Locate the cell with the specified text and output its [X, Y] center coordinate. 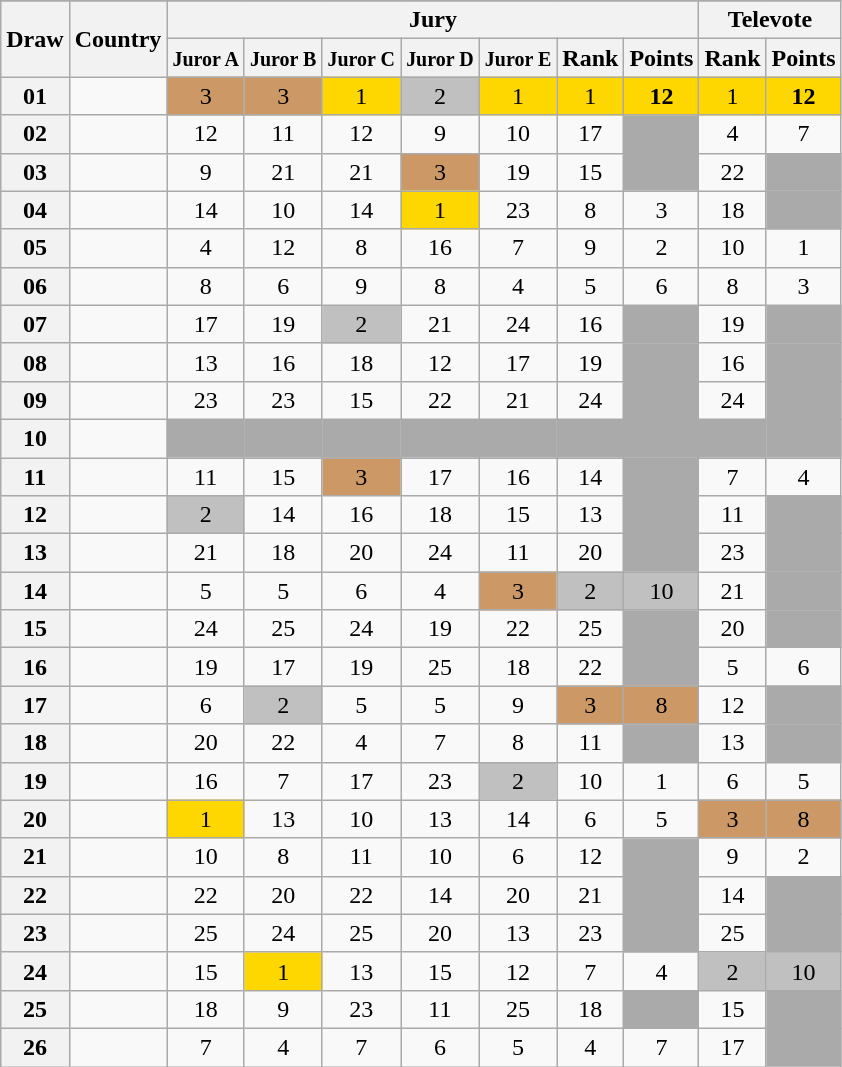
04 [35, 210]
09 [35, 400]
05 [35, 248]
03 [35, 172]
Juror A [206, 58]
01 [35, 96]
Juror E [518, 58]
26 [35, 1047]
Draw [35, 39]
06 [35, 286]
Juror C [362, 58]
Jury [433, 20]
Juror D [440, 58]
07 [35, 324]
08 [35, 362]
Country [118, 39]
Televote [770, 20]
02 [35, 134]
Juror B [283, 58]
